Pinpoint the cell where the given text exists, returning its (X, Y) midpoint coordinate. 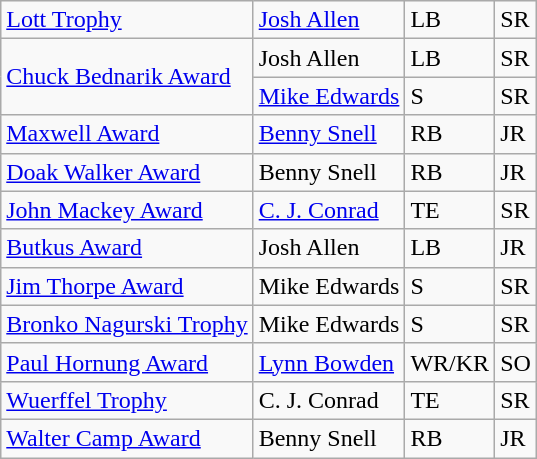
Doak Walker Award (127, 172)
Jim Thorpe Award (127, 286)
Maxwell Award (127, 134)
Walter Camp Award (127, 438)
Paul Hornung Award (127, 362)
Lott Trophy (127, 20)
Wuerffel Trophy (127, 400)
Butkus Award (127, 248)
WR/KR (450, 362)
SO (516, 362)
Bronko Nagurski Trophy (127, 324)
Lynn Bowden (329, 362)
Chuck Bednarik Award (127, 77)
John Mackey Award (127, 210)
